Provide the (x, y) coordinate of the cell's center where the given text is located.  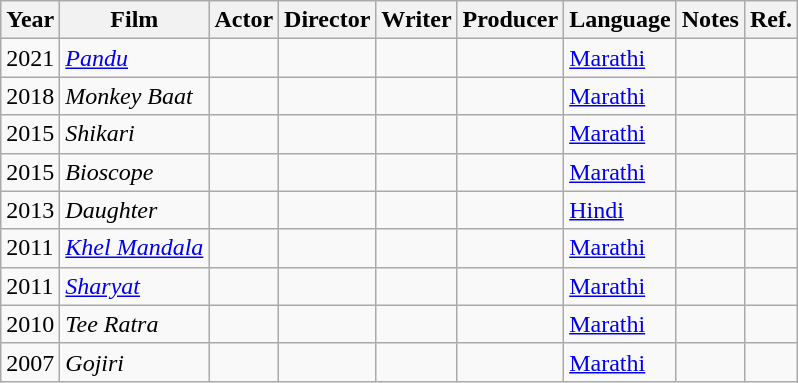
Shikari (134, 134)
Khel Mandala (134, 248)
Daughter (134, 210)
Director (328, 20)
Monkey Baat (134, 96)
2021 (30, 58)
Notes (710, 20)
Writer (416, 20)
Ref. (770, 20)
2007 (30, 362)
Hindi (620, 210)
Film (134, 20)
Year (30, 20)
Language (620, 20)
2013 (30, 210)
2018 (30, 96)
Tee Ratra (134, 324)
Actor (244, 20)
Sharyat (134, 286)
Bioscope (134, 172)
Producer (510, 20)
2010 (30, 324)
Gojiri (134, 362)
Pandu (134, 58)
